Extract the (X, Y) coordinate from the center of the cell holding the provided text.  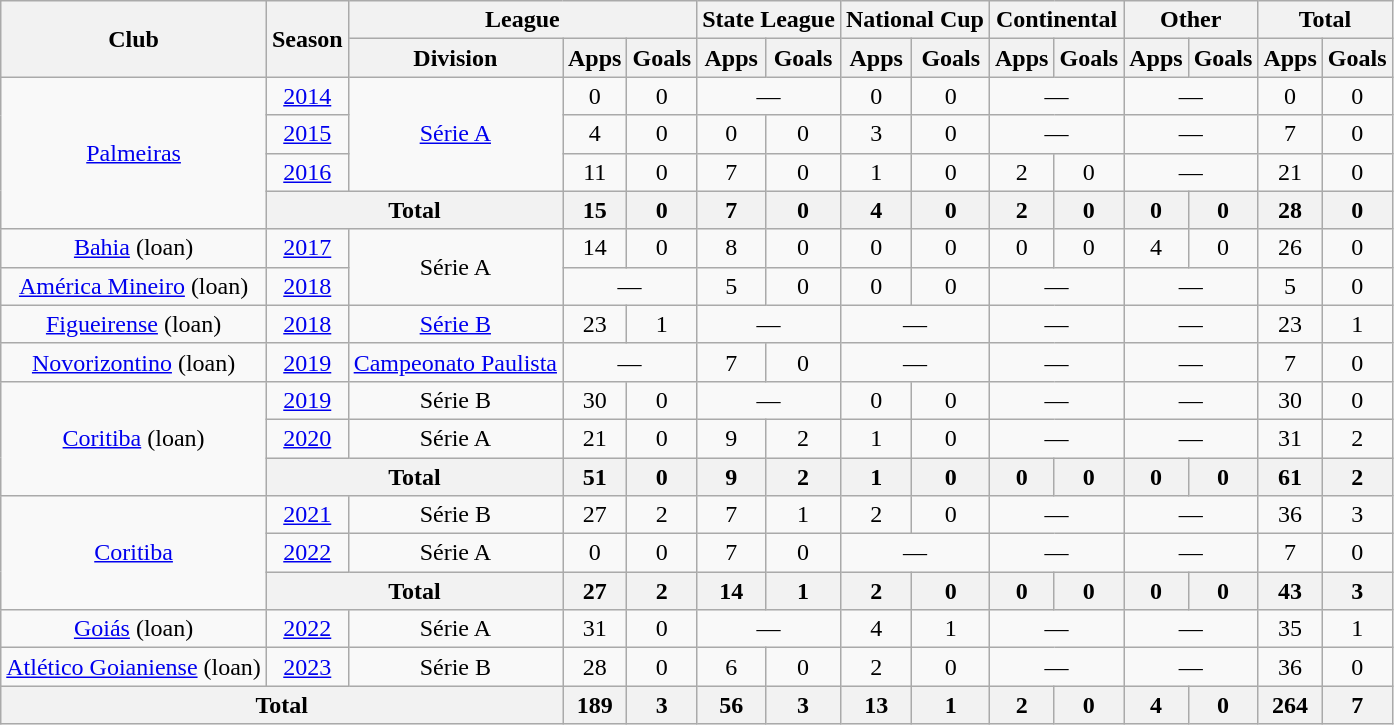
2020 (307, 438)
Palmeiras (134, 153)
América Mineiro (loan) (134, 286)
Campeonato Paulista (455, 362)
State League (769, 20)
189 (594, 705)
Atlético Goianiense (loan) (134, 667)
Continental (1057, 20)
Club (134, 39)
2015 (307, 134)
51 (594, 477)
8 (732, 248)
Season (307, 39)
2023 (307, 667)
13 (876, 705)
61 (1290, 477)
35 (1290, 629)
56 (732, 705)
2014 (307, 96)
National Cup (914, 20)
Division (455, 58)
Goiás (loan) (134, 629)
264 (1290, 705)
Other (1191, 20)
Coritiba (loan) (134, 438)
Novorizontino (loan) (134, 362)
43 (1290, 591)
6 (732, 667)
2021 (307, 515)
League (522, 20)
26 (1290, 248)
11 (594, 172)
Bahia (loan) (134, 248)
2017 (307, 248)
Figueirense (loan) (134, 324)
2016 (307, 172)
Coritiba (134, 553)
15 (594, 210)
